From the cell containing the given text, extract its center point as (x, y) coordinate. 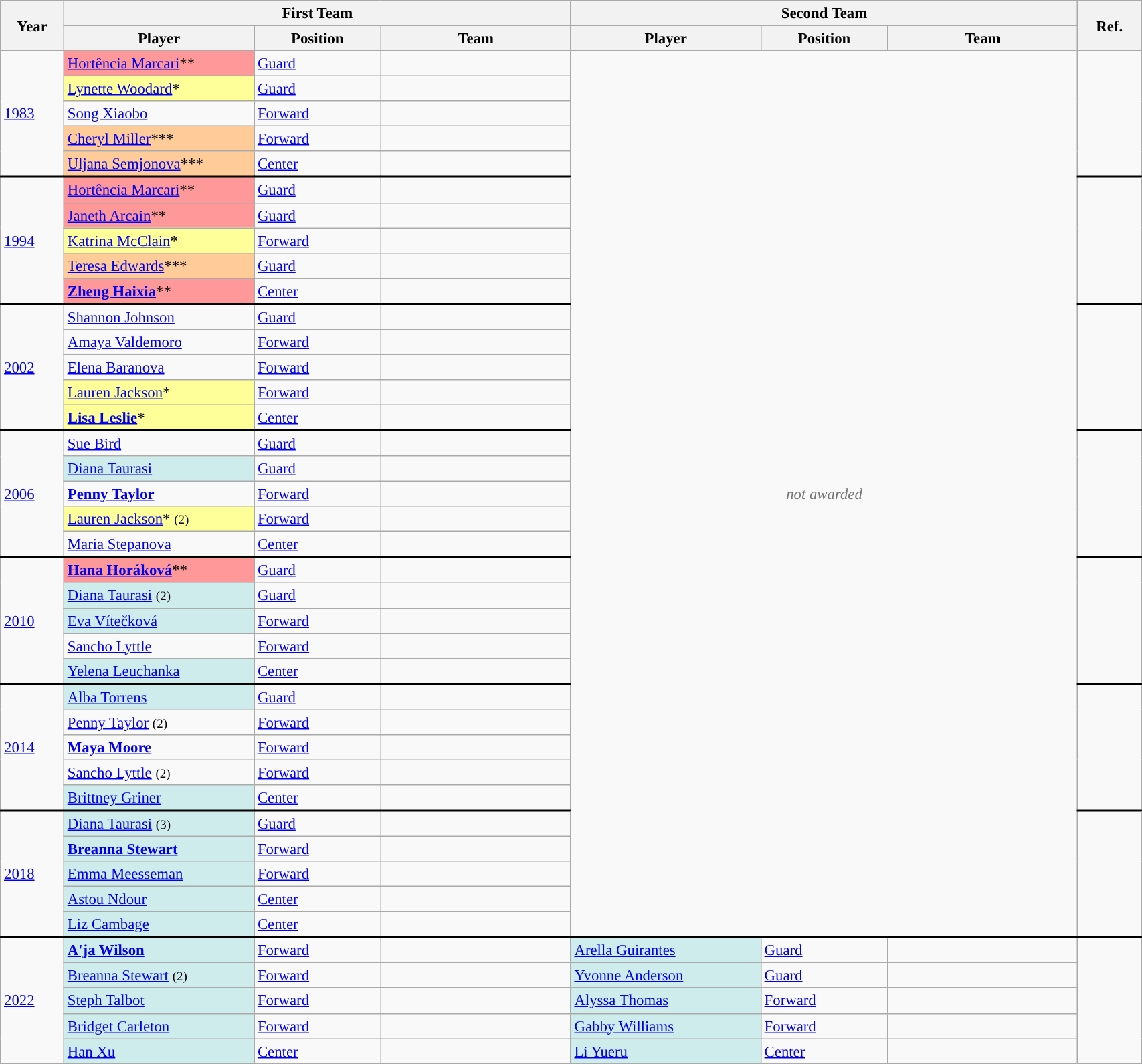
Second Team (824, 13)
Teresa Edwards*** (159, 265)
Maya Moore (159, 748)
Liz Cambage (159, 924)
2014 (32, 748)
Bridget Carleton (159, 1026)
Lynette Woodard* (159, 89)
A'ja Wilson (159, 950)
Lauren Jackson* (2) (159, 519)
Breanna Stewart (2) (159, 976)
Song Xiaobo (159, 114)
Yvonne Anderson (666, 976)
2010 (32, 621)
Ref. (1109, 25)
Lauren Jackson* (159, 393)
Zheng Haixia** (159, 291)
Diana Taurasi (2) (159, 596)
Sancho Lyttle (159, 646)
Arella Guirantes (666, 950)
Li Yueru (666, 1051)
Astou Ndour (159, 899)
2006 (32, 494)
Sue Bird (159, 443)
Breanna Stewart (159, 849)
Emma Meesseman (159, 874)
Cheryl Miller*** (159, 139)
Lisa Leslie* (159, 417)
Eva Vítečková (159, 621)
Steph Talbot (159, 1001)
Han Xu (159, 1051)
2002 (32, 366)
First Team (317, 13)
2022 (32, 1000)
1983 (32, 114)
Shannon Johnson (159, 316)
1994 (32, 241)
Brittney Griner (159, 798)
2018 (32, 873)
Hana Horáková** (159, 570)
Penny Taylor (159, 494)
Diana Taurasi (3) (159, 823)
Amaya Valdemoro (159, 342)
Katrina McClain* (159, 241)
Janeth Arcain** (159, 215)
Year (32, 25)
Sancho Lyttle (2) (159, 772)
Uljana Semjonova*** (159, 164)
Diana Taurasi (159, 469)
Yelena Leuchanka (159, 671)
Gabby Williams (666, 1026)
Alyssa Thomas (666, 1001)
not awarded (824, 494)
Penny Taylor (2) (159, 722)
Alba Torrens (159, 697)
Maria Stepanova (159, 544)
Elena Baranova (159, 367)
